Locate the cell with the specified text and output its (x, y) center coordinate. 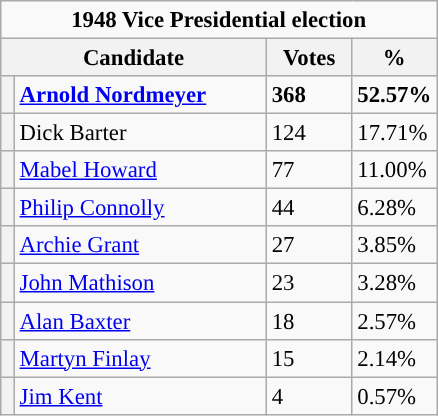
124 (309, 133)
John Mathison (140, 283)
44 (309, 208)
15 (309, 358)
Dick Barter (140, 133)
Votes (309, 58)
23 (309, 283)
368 (309, 95)
11.00% (394, 170)
1948 Vice Presidential election (219, 20)
% (394, 58)
27 (309, 245)
6.28% (394, 208)
Alan Baxter (140, 321)
Archie Grant (140, 245)
Philip Connolly (140, 208)
3.28% (394, 283)
Arnold Nordmeyer (140, 95)
Mabel Howard (140, 170)
4 (309, 396)
18 (309, 321)
Martyn Finlay (140, 358)
3.85% (394, 245)
Jim Kent (140, 396)
2.14% (394, 358)
2.57% (394, 321)
0.57% (394, 396)
Candidate (134, 58)
77 (309, 170)
17.71% (394, 133)
52.57% (394, 95)
